Output the [X, Y] coordinate of the center of the cell containing the given text.  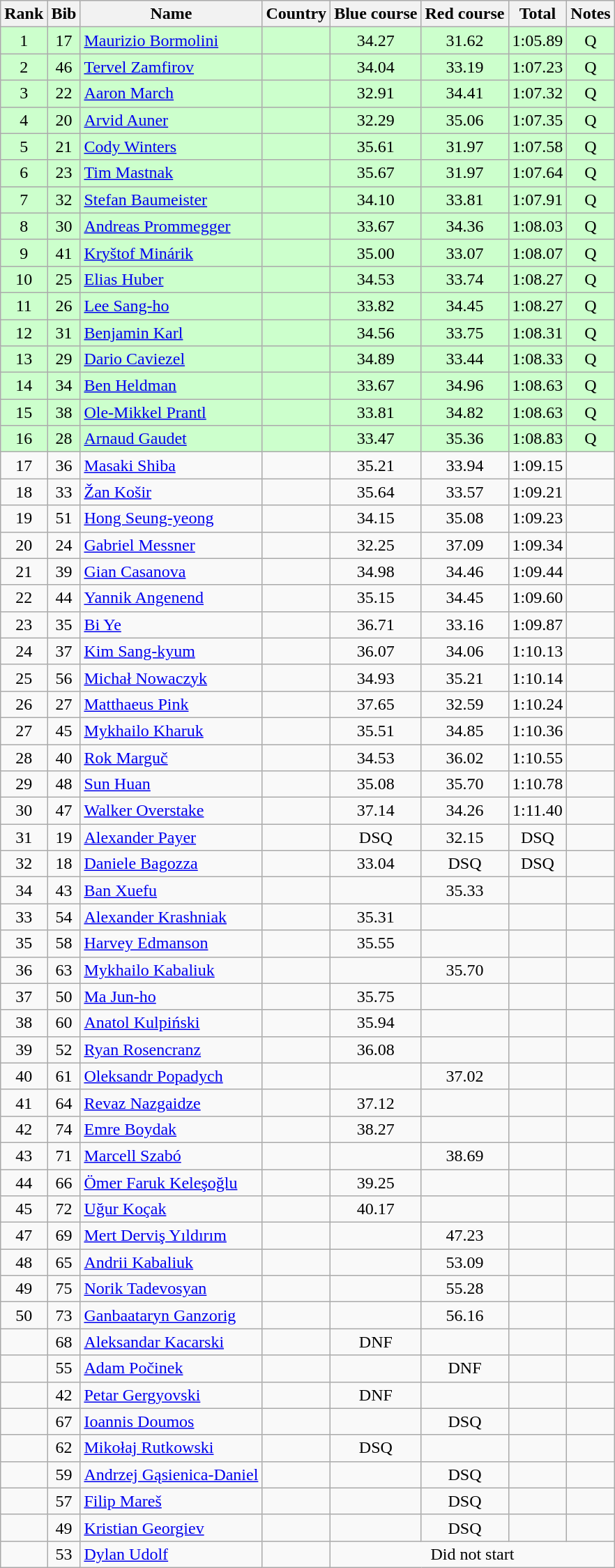
34.82 [464, 412]
Matthaeus Pink [172, 704]
Sun Huan [172, 784]
16 [24, 439]
Mykhailo Kharuk [172, 731]
38.27 [376, 1129]
Gabriel Messner [172, 545]
Name [172, 14]
66 [64, 1183]
34.89 [376, 359]
Žan Košir [172, 492]
55.28 [464, 1289]
2 [24, 67]
35.36 [464, 439]
34.56 [376, 333]
Mikołaj Rutkowski [172, 1448]
Gian Casanova [172, 572]
37.12 [376, 1103]
33.19 [464, 67]
34.06 [464, 651]
5 [24, 147]
73 [64, 1315]
33.57 [464, 492]
Michał Nowaczyk [172, 678]
1:08.31 [538, 333]
34.04 [376, 67]
Blue course [376, 14]
Harvey Edmanson [172, 943]
6 [24, 173]
62 [64, 1448]
9 [24, 253]
61 [64, 1076]
33.47 [376, 439]
54 [64, 917]
32.29 [376, 120]
Bi Ye [172, 625]
Andrzej Gąsienica-Daniel [172, 1474]
33.74 [464, 279]
Arvid Auner [172, 120]
39.25 [376, 1183]
34.27 [376, 40]
72 [64, 1209]
65 [64, 1262]
1:07.91 [538, 200]
36.08 [376, 1050]
7 [24, 200]
12 [24, 333]
53 [64, 1554]
36.07 [376, 651]
1:08.03 [538, 226]
35.00 [376, 253]
35.15 [376, 598]
34.46 [464, 572]
46 [64, 67]
Kim Sang-kyum [172, 651]
Elias Huber [172, 279]
Masaki Shiba [172, 465]
Lee Sang-ho [172, 306]
34.26 [464, 811]
1:05.89 [538, 40]
51 [64, 518]
57 [64, 1501]
75 [64, 1289]
Rank [24, 14]
Did not start [473, 1554]
Ben Heldman [172, 386]
Ganbaataryn Ganzorig [172, 1315]
47.23 [464, 1236]
35.64 [376, 492]
Total [538, 14]
1:10.55 [538, 757]
33.16 [464, 625]
1:09.15 [538, 465]
35.31 [376, 917]
68 [64, 1342]
33.07 [464, 253]
Aleksandar Kacarski [172, 1342]
Tim Mastnak [172, 173]
56 [64, 678]
11 [24, 306]
32.91 [376, 94]
1:09.60 [538, 598]
Emre Boydak [172, 1129]
Alexander Krashniak [172, 917]
Bib [64, 14]
1:11.40 [538, 811]
74 [64, 1129]
3 [24, 94]
35.06 [464, 120]
Andrii Kabaliuk [172, 1262]
Maurizio Bormolini [172, 40]
Cody Winters [172, 147]
31.62 [464, 40]
34.85 [464, 731]
35.51 [376, 731]
Ömer Faruk Keleşoğlu [172, 1183]
15 [24, 412]
4 [24, 120]
33.75 [464, 333]
1:07.23 [538, 67]
14 [24, 386]
1:08.07 [538, 253]
71 [64, 1156]
1:09.34 [538, 545]
35.61 [376, 147]
Ban Xuefu [172, 890]
1:10.13 [538, 651]
Anatol Kulpiński [172, 1023]
1:09.23 [538, 518]
Petar Gergyovski [172, 1395]
35.94 [376, 1023]
1:10.36 [538, 731]
34.15 [376, 518]
37.02 [464, 1076]
37.09 [464, 545]
Dylan Udolf [172, 1554]
36.71 [376, 625]
34.36 [464, 226]
Aaron March [172, 94]
1:09.44 [538, 572]
Rok Marguč [172, 757]
56.16 [464, 1315]
Ole-Mikkel Prantl [172, 412]
37.14 [376, 811]
35.33 [464, 890]
58 [64, 943]
35.67 [376, 173]
59 [64, 1474]
33.04 [376, 864]
69 [64, 1236]
64 [64, 1103]
Marcell Szabó [172, 1156]
Stefan Baumeister [172, 200]
Walker Overstake [172, 811]
67 [64, 1421]
32.15 [464, 837]
1:10.14 [538, 678]
1:07.32 [538, 94]
33.94 [464, 465]
Filip Mareš [172, 1501]
40.17 [376, 1209]
Hong Seung-yeong [172, 518]
1:08.33 [538, 359]
Adam Počinek [172, 1368]
1:09.21 [538, 492]
1:07.58 [538, 147]
34.96 [464, 386]
Oleksandr Popadych [172, 1076]
Daniele Bagozza [172, 864]
Benjamin Karl [172, 333]
52 [64, 1050]
1:08.83 [538, 439]
10 [24, 279]
Norik Tadevosyan [172, 1289]
Dario Caviezel [172, 359]
60 [64, 1023]
13 [24, 359]
Mykhailo Kabaliuk [172, 970]
38.69 [464, 1156]
34.10 [376, 200]
Kryštof Minárik [172, 253]
34.93 [376, 678]
1:10.78 [538, 784]
Andreas Prommegger [172, 226]
Kristian Georgiev [172, 1528]
53.09 [464, 1262]
Alexander Payer [172, 837]
Notes [591, 14]
1:09.87 [538, 625]
35.55 [376, 943]
34.41 [464, 94]
Uğur Koçak [172, 1209]
55 [64, 1368]
1 [24, 40]
Yannik Angenend [172, 598]
32.59 [464, 704]
8 [24, 226]
63 [64, 970]
Country [296, 14]
Ioannis Doumos [172, 1421]
1:10.24 [538, 704]
33.82 [376, 306]
36.02 [464, 757]
33.44 [464, 359]
37.65 [376, 704]
Tervel Zamfirov [172, 67]
Red course [464, 14]
34.98 [376, 572]
Revaz Nazgaidze [172, 1103]
Ryan Rosencranz [172, 1050]
1:07.64 [538, 173]
1:07.35 [538, 120]
Ma Jun-ho [172, 996]
Mert Derviş Yıldırım [172, 1236]
35.75 [376, 996]
32.25 [376, 545]
Arnaud Gaudet [172, 439]
